Extract the [x, y] coordinate from the center of the cell holding the provided text.  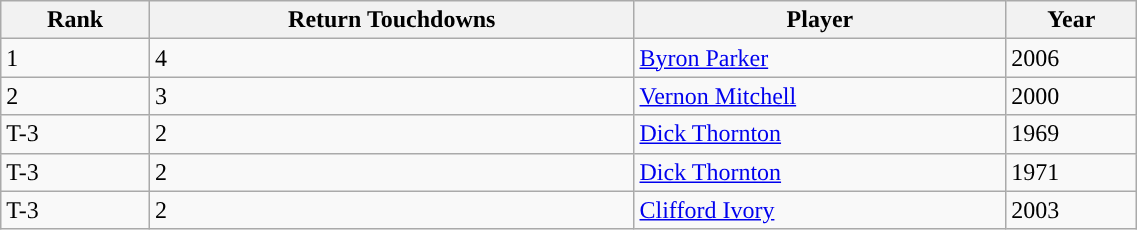
1971 [1072, 172]
4 [392, 58]
Player [820, 20]
Rank [76, 20]
Clifford Ivory [820, 210]
Return Touchdowns [392, 20]
Vernon Mitchell [820, 96]
Byron Parker [820, 58]
1 [76, 58]
3 [392, 96]
1969 [1072, 134]
2003 [1072, 210]
Year [1072, 20]
2000 [1072, 96]
2006 [1072, 58]
